Search for the cell housing the specified text and yield its [X, Y] center coordinate. 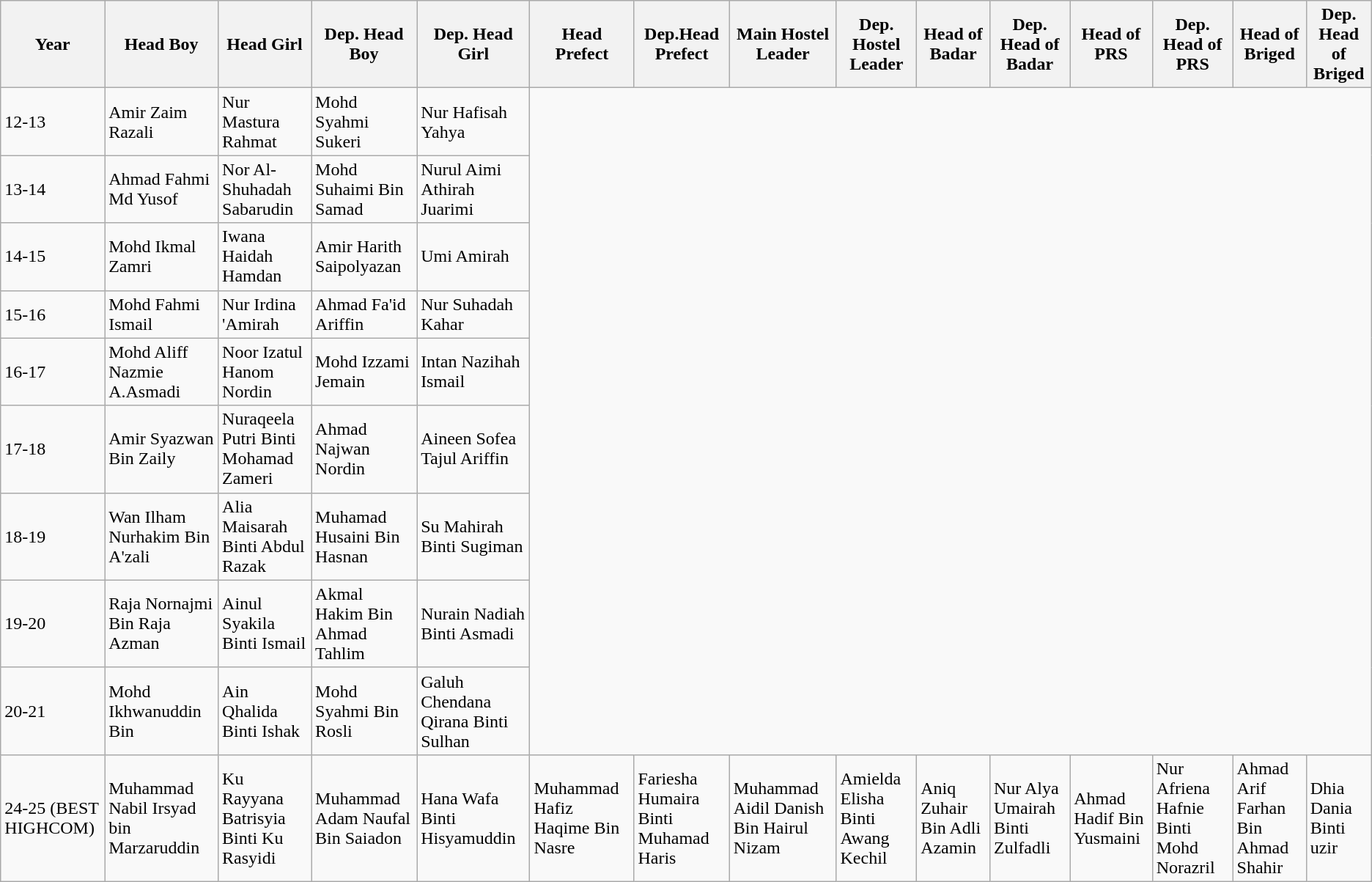
Hana Wafa Binti Hisyamuddin [473, 818]
Amir Zaim Razali [161, 122]
15-16 [53, 314]
Mohd Syahmi Bin Rosli [364, 711]
Dep. Hostel Leader [877, 44]
Ahmad Fa'id Ariffin [364, 314]
Galuh Chendana Qirana Binti Sulhan [473, 711]
12-13 [53, 122]
Nur Hafisah Yahya [473, 122]
20-21 [53, 711]
Amir Harith Saipolyazan [364, 257]
Dep.Head Prefect [682, 44]
Year [53, 44]
Nur Suhadah Kahar [473, 314]
18-19 [53, 537]
Umi Amirah [473, 257]
Nurul Aimi Athirah Juarimi [473, 189]
Ahmad Fahmi Md Yusof [161, 189]
Mohd Suhaimi Bin Samad [364, 189]
Nur Mastura Rahmat [265, 122]
Muhammad Nabil Irsyad bin Marzaruddin [161, 818]
16-17 [53, 372]
Mohd Ikhwanuddin Bin [161, 711]
Muhamad Husaini Bin Hasnan [364, 537]
Intan Nazihah Ismail [473, 372]
Dep. Head of PRS [1192, 44]
Noor Izatul Hanom Nordin [265, 372]
Mohd Izzami Jemain [364, 372]
Akmal Hakim Bin Ahmad Tahlim [364, 623]
Mohd Aliff Nazmie A.Asmadi [161, 372]
Ahmad Hadif Bin Yusmaini [1111, 818]
Fariesha Humaira Binti Muhamad Haris [682, 818]
Amielda Elisha Binti Awang Kechil [877, 818]
Ku Rayyana Batrisyia Binti Ku Rasyidi [265, 818]
Head Girl [265, 44]
Muhammad Adam Naufal Bin Saiadon [364, 818]
24-25 (BEST HIGHCOM) [53, 818]
Raja Nornajmi Bin Raja Azman [161, 623]
Ain Qhalida Binti Ishak [265, 711]
Alia Maisarah Binti Abdul Razak [265, 537]
14-15 [53, 257]
Mohd Fahmi Ismail [161, 314]
19-20 [53, 623]
Head of Briged [1269, 44]
Ahmad Najwan Nordin [364, 449]
Head of PRS [1111, 44]
Nuraqeela Putri Binti Mohamad Zameri [265, 449]
Iwana Haidah Hamdan [265, 257]
Wan Ilham Nurhakim Bin A'zali [161, 537]
Head of Badar [954, 44]
Muhammad Hafiz Haqime Bin Nasre [582, 818]
Mohd Ikmal Zamri [161, 257]
Mohd Syahmi Sukeri [364, 122]
17-18 [53, 449]
Ainul Syakila Binti Ismail [265, 623]
Ahmad Arif Farhan Bin Ahmad Shahir [1269, 818]
Dep. Head Girl [473, 44]
Nur Irdina 'Amirah [265, 314]
Head Boy [161, 44]
13-14 [53, 189]
Muhammad Aidil Danish Bin Hairul Nizam [783, 818]
Nur Afriena Hafnie Binti Mohd Norazril [1192, 818]
Nor Al-Shuhadah Sabarudin [265, 189]
Nur Alya Umairah Binti Zulfadli [1029, 818]
Dhia Dania Binti uzir [1338, 818]
Dep. Head Boy [364, 44]
Aniq Zuhair Bin Adli Azamin [954, 818]
Main Hostel Leader [783, 44]
Aineen Sofea Tajul Ariffin [473, 449]
Su Mahirah Binti Sugiman [473, 537]
Amir Syazwan Bin Zaily [161, 449]
Nurain Nadiah Binti Asmadi [473, 623]
Dep. Head of Badar [1029, 44]
Dep. Head of Briged [1338, 44]
Head Prefect [582, 44]
